Pinpoint the cell where the given text exists, returning its [x, y] midpoint coordinate. 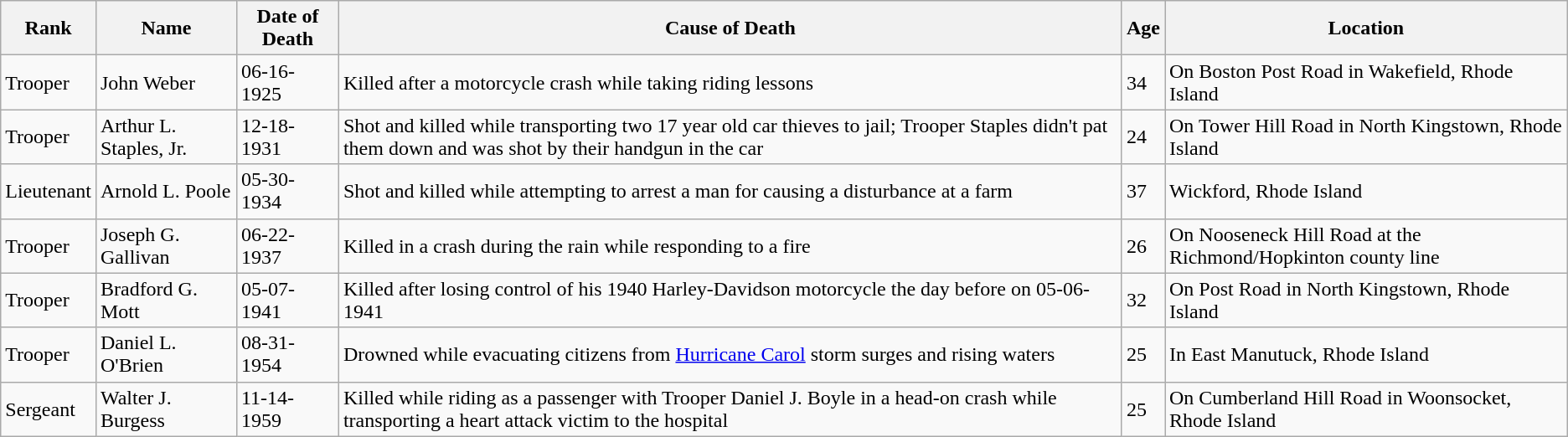
Walter J. Burgess [166, 409]
24 [1142, 137]
Rank [49, 28]
34 [1142, 82]
Age [1142, 28]
Sergeant [49, 409]
Killed after losing control of his 1940 Harley-Davidson motorcycle the day before on 05-06-1941 [730, 300]
Location [1365, 28]
Shot and killed while attempting to arrest a man for causing a disturbance at a farm [730, 191]
On Tower Hill Road in North Kingstown, Rhode Island [1365, 137]
08-31-1954 [287, 355]
John Weber [166, 82]
On Post Road in North Kingstown, Rhode Island [1365, 300]
26 [1142, 246]
05-07-1941 [287, 300]
Name [166, 28]
Bradford G. Mott [166, 300]
On Boston Post Road in Wakefield, Rhode Island [1365, 82]
Killed after a motorcycle crash while taking riding lessons [730, 82]
Drowned while evacuating citizens from Hurricane Carol storm surges and rising waters [730, 355]
Shot and killed while transporting two 17 year old car thieves to jail; Trooper Staples didn't pat them down and was shot by their handgun in the car [730, 137]
05-30-1934 [287, 191]
On Nooseneck Hill Road at the Richmond/Hopkinton county line [1365, 246]
Daniel L. O'Brien [166, 355]
11-14-1959 [287, 409]
Cause of Death [730, 28]
On Cumberland Hill Road in Woonsocket, Rhode Island [1365, 409]
06-16-1925 [287, 82]
37 [1142, 191]
Joseph G. Gallivan [166, 246]
In East Manutuck, Rhode Island [1365, 355]
Date of Death [287, 28]
Arnold L. Poole [166, 191]
Wickford, Rhode Island [1365, 191]
06-22-1937 [287, 246]
Killed in a crash during the rain while responding to a fire [730, 246]
Lieutenant [49, 191]
32 [1142, 300]
Arthur L. Staples, Jr. [166, 137]
12-18-1931 [287, 137]
Killed while riding as a passenger with Trooper Daniel J. Boyle in a head-on crash while transporting a heart attack victim to the hospital [730, 409]
